Pinpoint the cell where the given text exists, returning its [X, Y] midpoint coordinate. 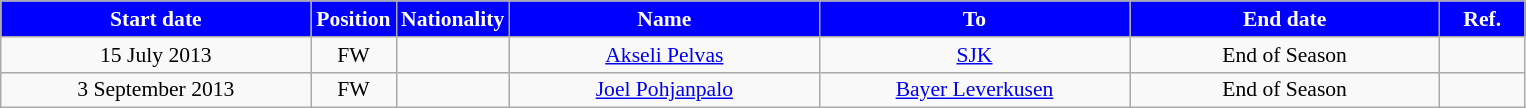
Joel Pohjanpalo [664, 90]
Bayer Leverkusen [974, 90]
Position [354, 19]
End date [1285, 19]
3 September 2013 [156, 90]
To [974, 19]
Nationality [452, 19]
Ref. [1482, 19]
Name [664, 19]
SJK [974, 55]
15 July 2013 [156, 55]
Akseli Pelvas [664, 55]
Start date [156, 19]
